Identify which cell holds the provided text, then report its (X, Y) central coordinate. 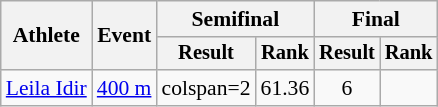
6 (347, 88)
Final (376, 19)
61.36 (286, 88)
Athlete (46, 36)
Event (124, 36)
Leila Idir (46, 88)
colspan=2 (206, 88)
Semifinal (235, 19)
400 m (124, 88)
